Identify which cell holds the provided text, then report its [X, Y] central coordinate. 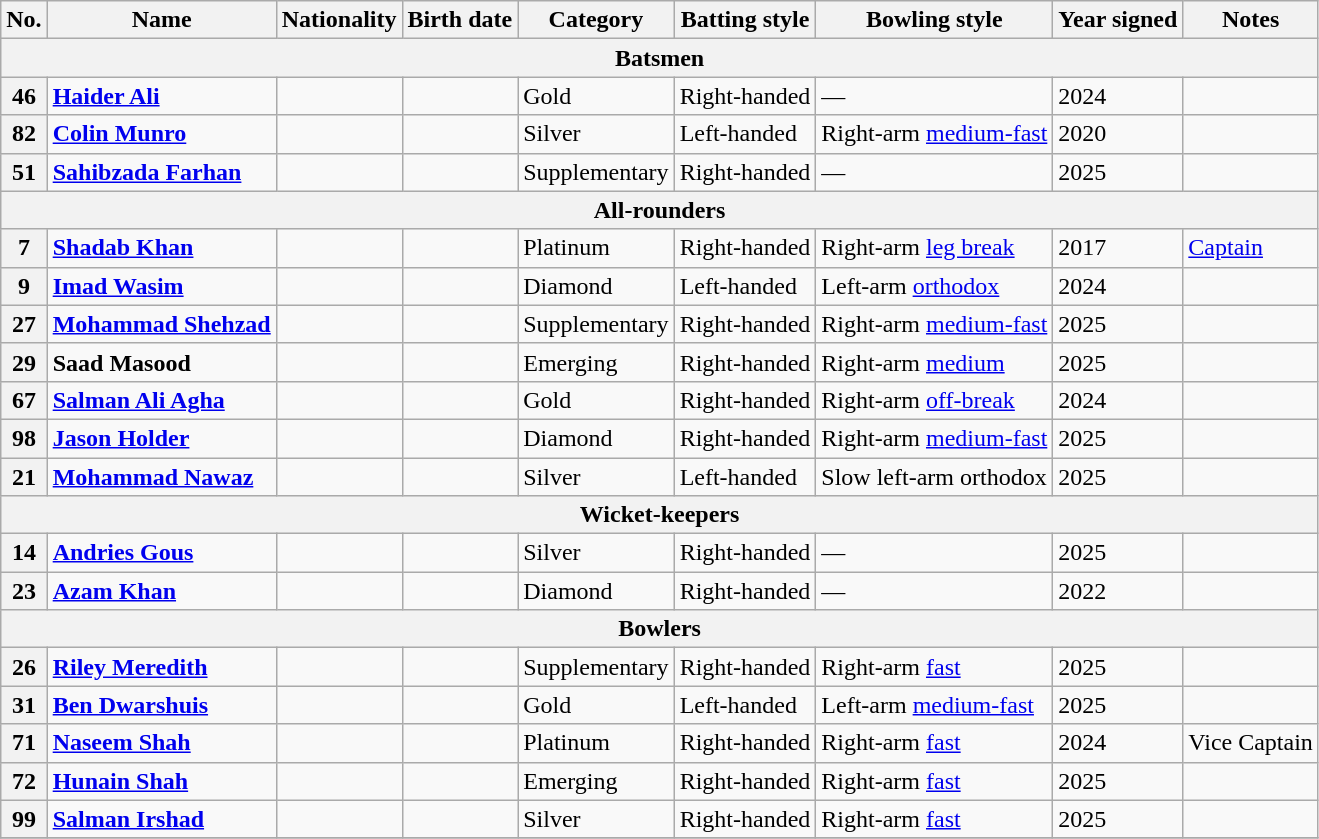
Colin Munro [162, 134]
Haider Ali [162, 96]
Left-arm orthodox [934, 286]
Right-arm off-break [934, 400]
Saad Masood [162, 362]
Right-arm leg break [934, 248]
Bowlers [660, 629]
Sahibzada Farhan [162, 172]
Captain [1251, 248]
51 [24, 172]
46 [24, 96]
98 [24, 438]
Nationality [339, 20]
27 [24, 324]
All-rounders [660, 210]
Naseem Shah [162, 743]
Batsmen [660, 58]
9 [24, 286]
2017 [1118, 248]
2022 [1118, 591]
99 [24, 819]
67 [24, 400]
Mohammad Shehzad [162, 324]
Ben Dwarshuis [162, 705]
Name [162, 20]
Shadab Khan [162, 248]
Right-arm medium [934, 362]
Batting style [745, 20]
Category [596, 20]
31 [24, 705]
7 [24, 248]
2020 [1118, 134]
29 [24, 362]
Year signed [1118, 20]
Imad Wasim [162, 286]
Mohammad Nawaz [162, 477]
26 [24, 667]
Hunain Shah [162, 781]
72 [24, 781]
Notes [1251, 20]
Bowling style [934, 20]
Salman Irshad [162, 819]
Birth date [460, 20]
23 [24, 591]
Jason Holder [162, 438]
Andries Gous [162, 553]
82 [24, 134]
Salman Ali Agha [162, 400]
Wicket-keepers [660, 515]
Left-arm medium-fast [934, 705]
14 [24, 553]
Riley Meredith [162, 667]
21 [24, 477]
Azam Khan [162, 591]
Slow left-arm orthodox [934, 477]
71 [24, 743]
Vice Captain [1251, 743]
No. [24, 20]
